Search for the cell housing the specified text and yield its [X, Y] center coordinate. 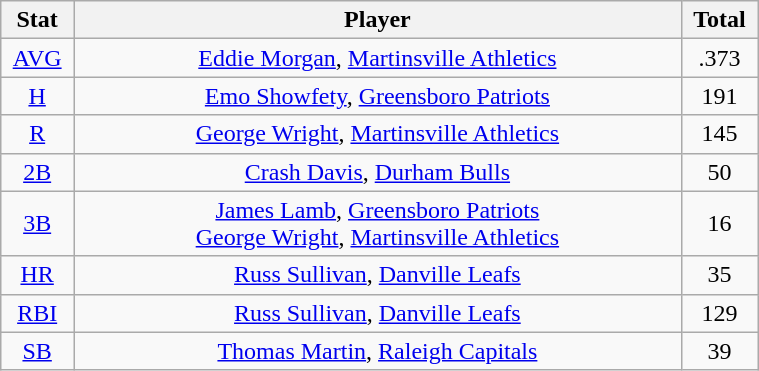
Thomas Martin, Raleigh Capitals [378, 351]
16 [719, 224]
145 [719, 134]
George Wright, Martinsville Athletics [378, 134]
Emo Showfety, Greensboro Patriots [378, 96]
RBI [38, 313]
Stat [38, 20]
2B [38, 172]
James Lamb, Greensboro Patriots George Wright, Martinsville Athletics [378, 224]
Player [378, 20]
Eddie Morgan, Martinsville Athletics [378, 58]
R [38, 134]
129 [719, 313]
50 [719, 172]
HR [38, 275]
191 [719, 96]
.373 [719, 58]
SB [38, 351]
AVG [38, 58]
39 [719, 351]
H [38, 96]
Crash Davis, Durham Bulls [378, 172]
Total [719, 20]
35 [719, 275]
3B [38, 224]
